Extract the (X, Y) coordinate from the center of the cell holding the provided text.  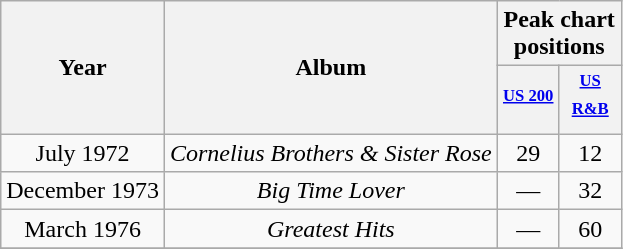
32 (590, 191)
US 200 (528, 100)
Big Time Lover (330, 191)
Greatest Hits (330, 229)
July 1972 (83, 153)
December 1973 (83, 191)
Album (330, 68)
12 (590, 153)
Cornelius Brothers & Sister Rose (330, 153)
Year (83, 68)
60 (590, 229)
29 (528, 153)
Peak chart positions (559, 34)
USR&B (590, 100)
March 1976 (83, 229)
